Extract the [x, y] coordinate from the center of the cell holding the provided text.  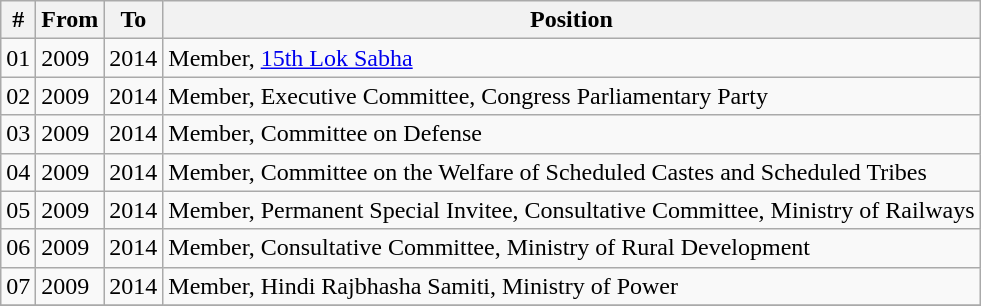
03 [18, 134]
Member, Executive Committee, Congress Parliamentary Party [572, 96]
07 [18, 286]
05 [18, 210]
Member, Committee on the Welfare of Scheduled Castes and Scheduled Tribes [572, 172]
06 [18, 248]
02 [18, 96]
Member, 15th Lok Sabha [572, 58]
Member, Permanent Special Invitee, Consultative Committee, Ministry of Railways [572, 210]
# [18, 20]
Member, Hindi Rajbhasha Samiti, Ministry of Power [572, 286]
To [134, 20]
Member, Committee on Defense [572, 134]
Position [572, 20]
From [70, 20]
Member, Consultative Committee, Ministry of Rural Development [572, 248]
01 [18, 58]
04 [18, 172]
